Locate the cell with the specified text and output its [X, Y] center coordinate. 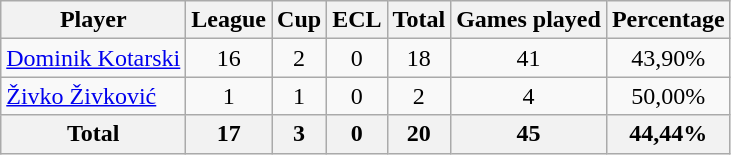
Player [94, 20]
4 [529, 96]
45 [529, 134]
50,00% [668, 96]
44,44% [668, 134]
3 [300, 134]
ECL [357, 20]
18 [419, 58]
Živko Živković [94, 96]
Dominik Kotarski [94, 58]
16 [229, 58]
Cup [300, 20]
20 [419, 134]
Games played [529, 20]
League [229, 20]
Percentage [668, 20]
43,90% [668, 58]
41 [529, 58]
17 [229, 134]
